From the cell containing the given text, extract its center point as [x, y] coordinate. 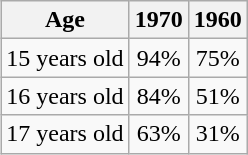
1960 [218, 20]
75% [218, 58]
16 years old [65, 96]
15 years old [65, 58]
31% [218, 134]
94% [158, 58]
1970 [158, 20]
17 years old [65, 134]
Age [65, 20]
51% [218, 96]
63% [158, 134]
84% [158, 96]
